Locate the cell with the specified text and output its (X, Y) center coordinate. 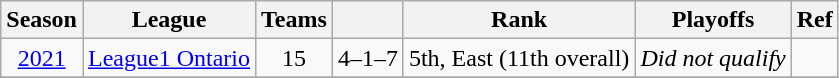
15 (294, 58)
5th, East (11th overall) (518, 58)
Did not qualify (713, 58)
Playoffs (713, 20)
Ref (814, 20)
4–1–7 (368, 58)
League1 Ontario (168, 58)
Rank (518, 20)
Season (42, 20)
League (168, 20)
Teams (294, 20)
2021 (42, 58)
